Provide the [x, y] coordinate of the cell's center where the given text is located.  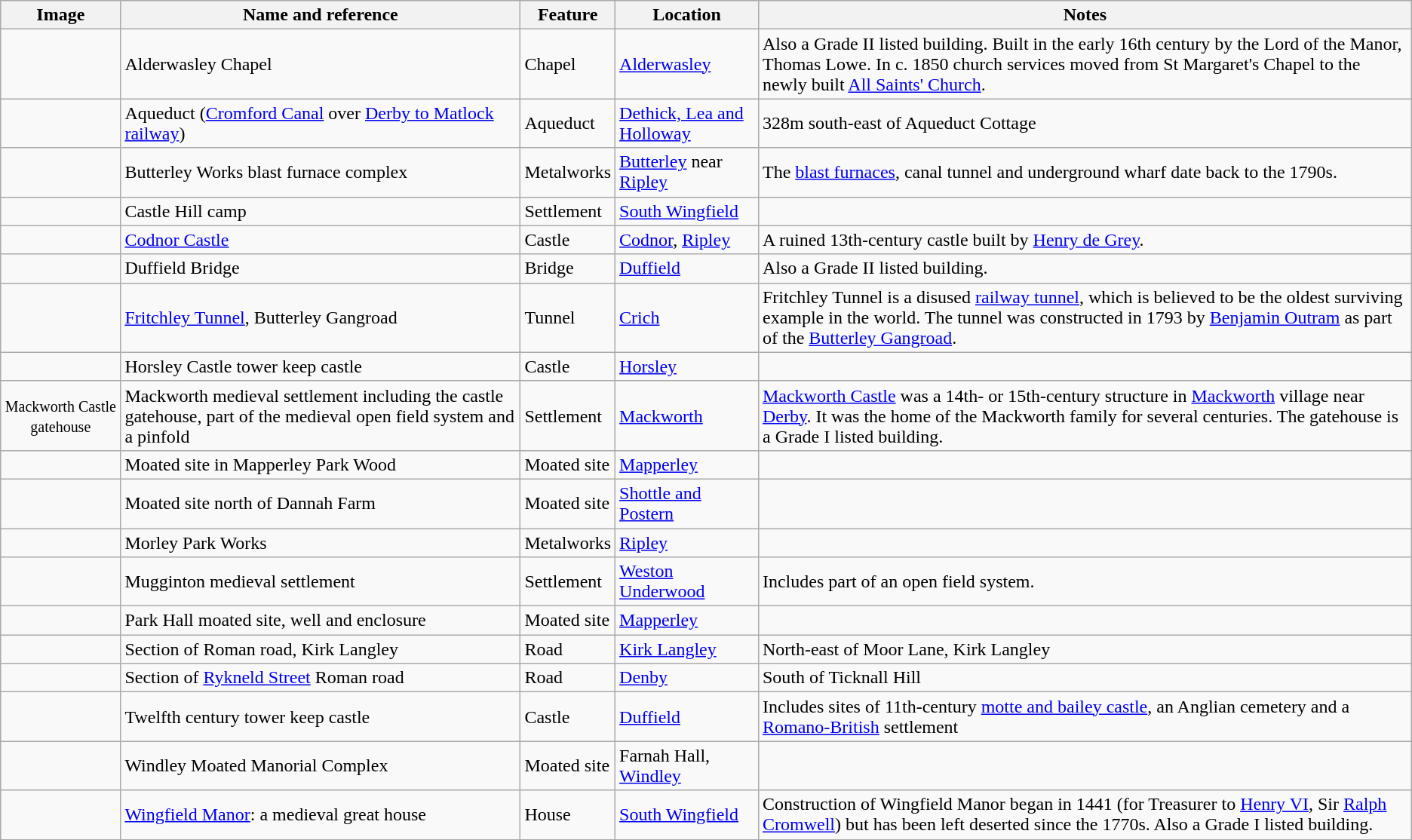
328m south-east of Aqueduct Cottage [1085, 124]
Fritchley Tunnel, Butterley Gangroad [321, 317]
Wingfield Manor: a medieval great house [321, 814]
Name and reference [321, 15]
Mugginton medieval settlement [321, 582]
The blast furnaces, canal tunnel and underground wharf date back to the 1790s. [1085, 172]
Duffield Bridge [321, 268]
Feature [568, 15]
Also a Grade II listed building. [1085, 268]
Horsley [687, 366]
Aqueduct (Cromford Canal over Derby to Matlock railway) [321, 124]
Codnor, Ripley [687, 240]
Codnor Castle [321, 240]
Weston Underwood [687, 582]
Alderwasley Chapel [321, 64]
Moated site in Mapperley Park Wood [321, 464]
Twelfth century tower keep castle [321, 716]
Bridge [568, 268]
Includes sites of 11th-century motte and bailey castle, an Anglian cemetery and a Romano-British settlement [1085, 716]
Notes [1085, 15]
Park Hall moated site, well and enclosure [321, 621]
Butterley near Ripley [687, 172]
Dethick, Lea and Holloway [687, 124]
Section of Rykneld Street Roman road [321, 678]
Butterley Works blast furnace complex [321, 172]
Morley Park Works [321, 542]
Crich [687, 317]
South of Ticknall Hill [1085, 678]
Ripley [687, 542]
Windley Moated Manorial Complex [321, 766]
Location [687, 15]
Mackworth medieval settlement including the castle gatehouse, part of the medieval open field system and a pinfold [321, 415]
Moated site north of Dannah Farm [321, 504]
Castle Hill camp [321, 211]
Section of Roman road, Kirk Langley [321, 649]
Denby [687, 678]
Chapel [568, 64]
Image [60, 15]
Mackworth [687, 415]
Mackworth Castle gatehouse [60, 415]
North-east of Moor Lane, Kirk Langley [1085, 649]
Horsley Castle tower keep castle [321, 366]
Shottle and Postern [687, 504]
House [568, 814]
Includes part of an open field system. [1085, 582]
Tunnel [568, 317]
Farnah Hall, Windley [687, 766]
Kirk Langley [687, 649]
Aqueduct [568, 124]
A ruined 13th-century castle built by Henry de Grey. [1085, 240]
Alderwasley [687, 64]
